Find where the given text appears and provide that cell's center as [x, y] coordinate. 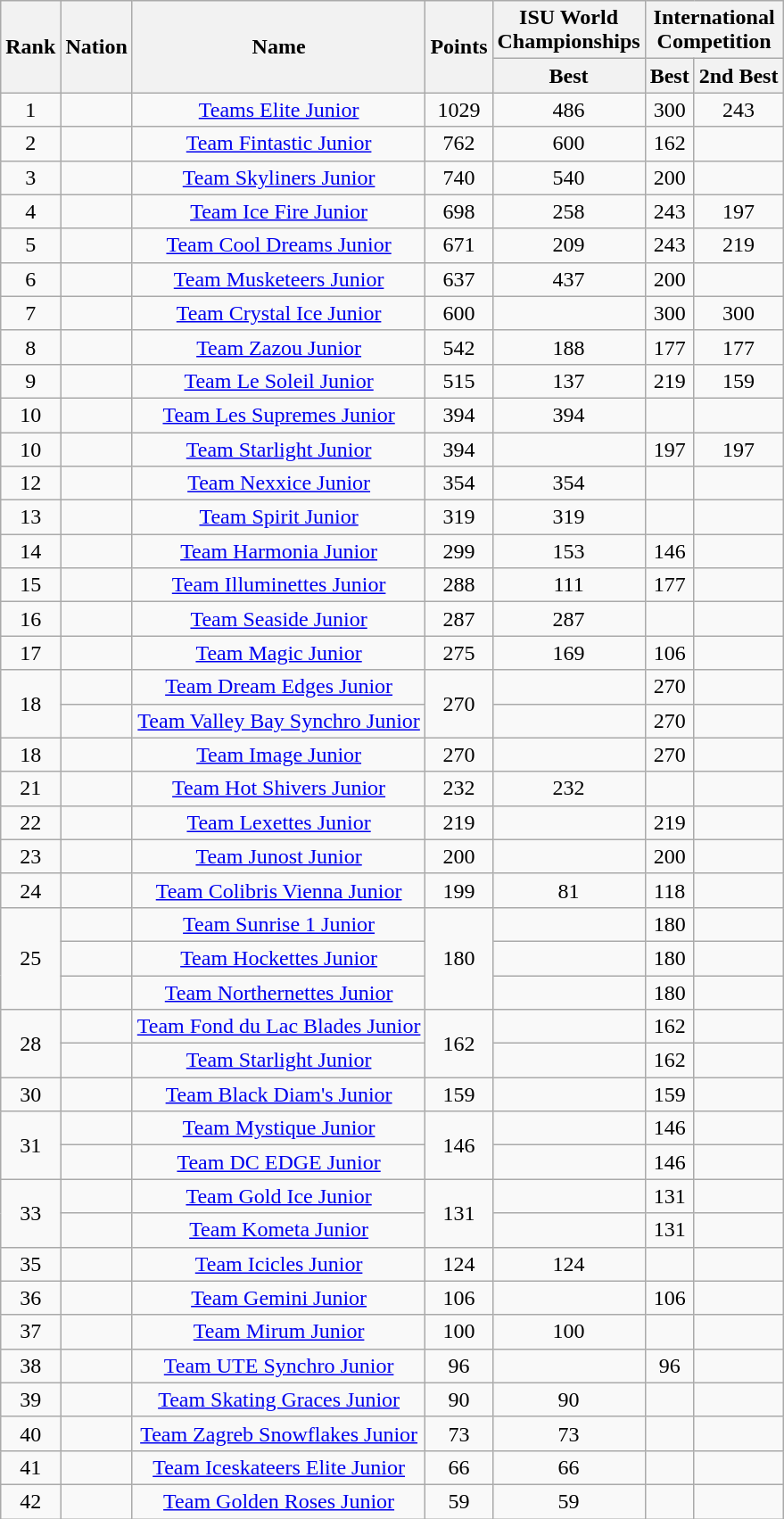
Team DC EDGE Junior [278, 1162]
37 [30, 1332]
Team Icicles Junior [278, 1264]
13 [30, 517]
299 [458, 551]
6 [30, 279]
258 [569, 211]
137 [569, 381]
41 [30, 1467]
Team Harmonia Junior [278, 551]
7 [30, 313]
Team Spirit Junior [278, 517]
Team Valley Bay Synchro Junior [278, 721]
Points [458, 46]
Team Skating Graces Junior [278, 1399]
14 [30, 551]
30 [30, 1094]
Team Black Diam's Junior [278, 1094]
International Competition [714, 30]
Team Ice Fire Junior [278, 211]
698 [458, 211]
Team Gold Ice Junior [278, 1196]
Team Illuminettes Junior [278, 585]
Team Le Soleil Junior [278, 381]
540 [569, 177]
Team Mystique Junior [278, 1128]
515 [458, 381]
17 [30, 653]
Team Cool Dreams Junior [278, 245]
Teams Elite Junior [278, 110]
36 [30, 1298]
209 [569, 245]
4 [30, 211]
9 [30, 381]
39 [30, 1399]
3 [30, 177]
Team Iceskateers Elite Junior [278, 1467]
12 [30, 483]
1029 [458, 110]
Team Sunrise 1 Junior [278, 924]
16 [30, 619]
Team Zazou Junior [278, 347]
Team Hot Shivers Junior [278, 788]
28 [30, 1044]
Team Fond du Lac Blades Junior [278, 1027]
81 [569, 890]
Team Golden Roses Junior [278, 1501]
Team Fintastic Junior [278, 144]
118 [669, 890]
153 [569, 551]
38 [30, 1366]
Rank [30, 46]
Team Mirum Junior [278, 1332]
Team Nexxice Junior [278, 483]
188 [569, 347]
25 [30, 958]
ISU World Championships [569, 30]
Name [278, 46]
1 [30, 110]
486 [569, 110]
437 [569, 279]
Team Image Junior [278, 755]
740 [458, 177]
Nation [96, 46]
275 [458, 653]
Team Musketeers Junior [278, 279]
35 [30, 1264]
Team Junost Junior [278, 856]
Team Hockettes Junior [278, 958]
22 [30, 822]
31 [30, 1145]
Team Les Supremes Junior [278, 415]
Team Gemini Junior [278, 1298]
Team Magic Junior [278, 653]
Team Northernettes Junior [278, 993]
15 [30, 585]
542 [458, 347]
23 [30, 856]
Team Seaside Junior [278, 619]
671 [458, 245]
Team Colibris Vienna Junior [278, 890]
762 [458, 144]
111 [569, 585]
2 [30, 144]
Team Dream Edges Junior [278, 687]
40 [30, 1433]
21 [30, 788]
Team Crystal Ice Junior [278, 313]
8 [30, 347]
Team Skyliners Junior [278, 177]
2nd Best [739, 76]
5 [30, 245]
199 [458, 890]
Team Zagreb Snowflakes Junior [278, 1433]
Team Lexettes Junior [278, 822]
42 [30, 1501]
169 [569, 653]
33 [30, 1213]
24 [30, 890]
Team UTE Synchro Junior [278, 1366]
Team Kometa Junior [278, 1230]
288 [458, 585]
637 [458, 279]
